Extract the (x, y) coordinate from the center of the cell holding the provided text.  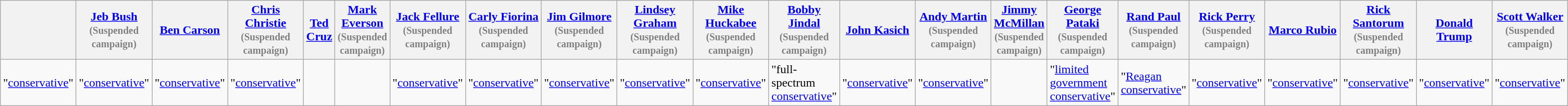
George Pataki (Suspended campaign) (1083, 30)
Lindsey Graham (Suspended campaign) (655, 30)
"full-spectrum conservative" (804, 83)
John Kasich (877, 30)
Jim Gilmore (Suspended campaign) (579, 30)
Andy Martin (Suspended campaign) (953, 30)
Jack Fellure (Suspended campaign) (428, 30)
Jeb Bush (Suspended campaign) (114, 30)
Chris Christie (Suspended campaign) (266, 30)
Mark Everson (Suspended campaign) (363, 30)
Mike Huckabee (Suspended campaign) (731, 30)
Marco Rubio (1303, 30)
Rand Paul (Suspended campaign) (1154, 30)
Ted Cruz (319, 30)
Rick Santorum (Suspended campaign) (1378, 30)
"Reagan conservative" (1154, 83)
Rick Perry (Suspended campaign) (1227, 30)
Ben Carson (190, 30)
Donald Trump (1454, 30)
Jimmy McMillan (Suspended campaign) (1019, 30)
Scott Walker (Suspended campaign) (1530, 30)
Bobby Jindal (Suspended campaign) (804, 30)
Carly Fiorina (Suspended campaign) (503, 30)
"limited government conservative" (1083, 83)
